Extract the [x, y] coordinate from the center of the cell holding the provided text.  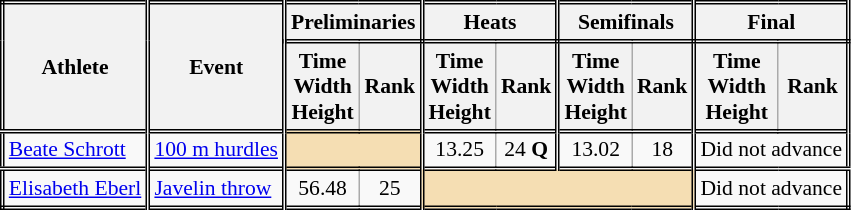
Final [772, 22]
Semifinals [626, 22]
Javelin throw [216, 190]
13.25 [459, 150]
25 [390, 190]
18 [663, 150]
Beate Schrott [75, 150]
Elisabeth Eberl [75, 190]
56.48 [322, 190]
Preliminaries [352, 22]
Athlete [75, 67]
Heats [490, 22]
Event [216, 67]
24 Q [527, 150]
13.02 [595, 150]
100 m hurdles [216, 150]
